Search for the cell housing the specified text and yield its [X, Y] center coordinate. 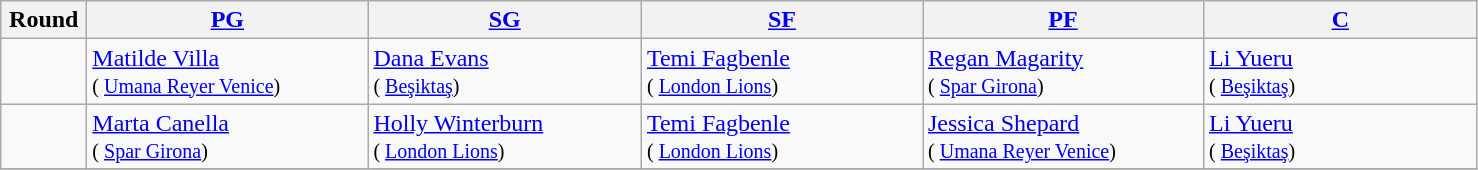
Holly Winterburn( London Lions) [505, 136]
Dana Evans( Beşiktaş) [505, 72]
Matilde Villa( Umana Reyer Venice) [228, 72]
PG [228, 20]
Round [44, 20]
Marta Canella( Spar Girona) [228, 136]
C [1341, 20]
PF [1062, 20]
SG [505, 20]
Jessica Shepard( Umana Reyer Venice) [1062, 136]
SF [782, 20]
Regan Magarity( Spar Girona) [1062, 72]
